Search for the cell housing the specified text and yield its [X, Y] center coordinate. 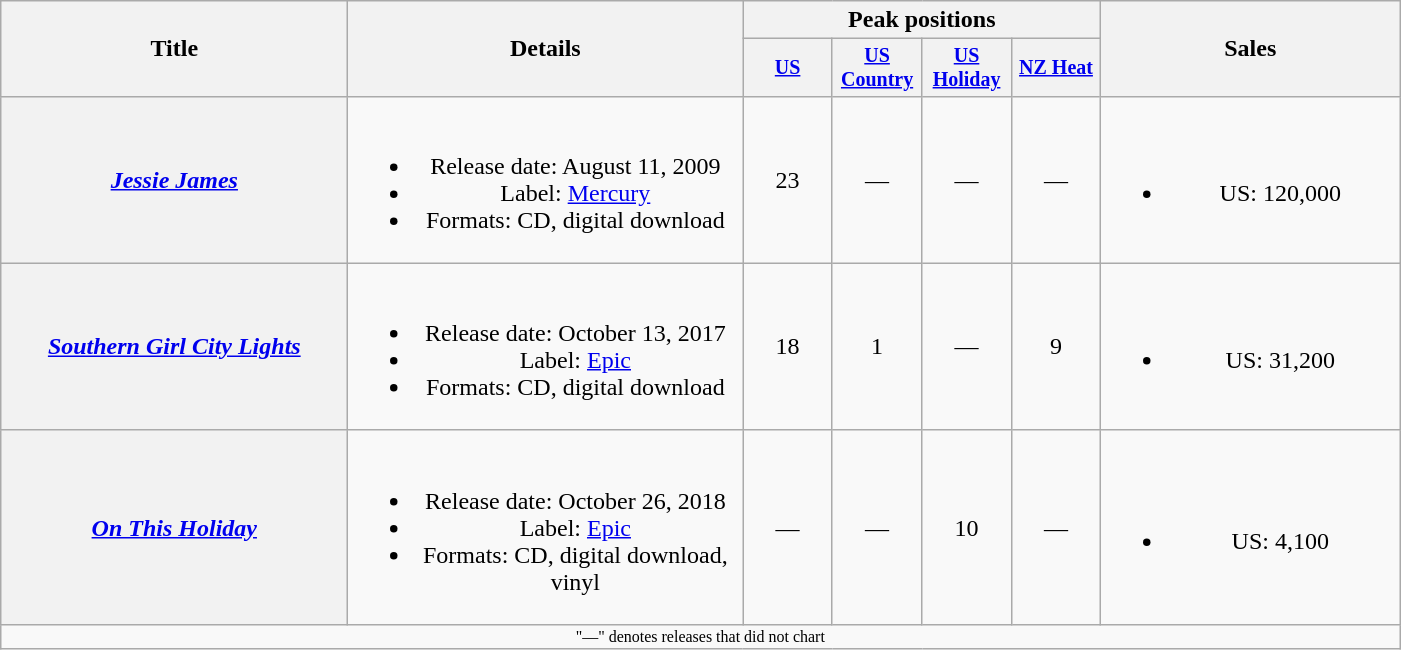
Details [546, 49]
US Holiday [966, 68]
Southern Girl City Lights [174, 346]
US Country [876, 68]
9 [1056, 346]
Release date: October 26, 2018Label: EpicFormats: CD, digital download, vinyl [546, 527]
On This Holiday [174, 527]
NZ Heat [1056, 68]
Jessie James [174, 180]
18 [788, 346]
Peak positions [922, 20]
Title [174, 49]
10 [966, 527]
Release date: August 11, 2009Label: MercuryFormats: CD, digital download [546, 180]
1 [876, 346]
US: 4,100 [1250, 527]
"—" denotes releases that did not chart [700, 636]
Release date: October 13, 2017Label: EpicFormats: CD, digital download [546, 346]
US: 31,200 [1250, 346]
Sales [1250, 49]
US: 120,000 [1250, 180]
23 [788, 180]
US [788, 68]
